Search for the cell housing the specified text and yield its [X, Y] center coordinate. 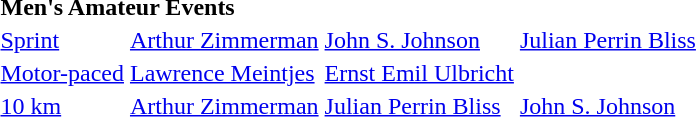
Lawrence Meintjes [224, 73]
Arthur Zimmerman [224, 40]
Ernst Emil Ulbricht [419, 73]
John S. Johnson [419, 40]
